Return [x, y] of the center of cell containing provided text 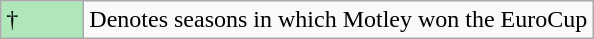
Denotes seasons in which Motley won the EuroCup [338, 20]
† [42, 20]
